Capture the cell that displays the provided text and extract its [X, Y] central coordinate. 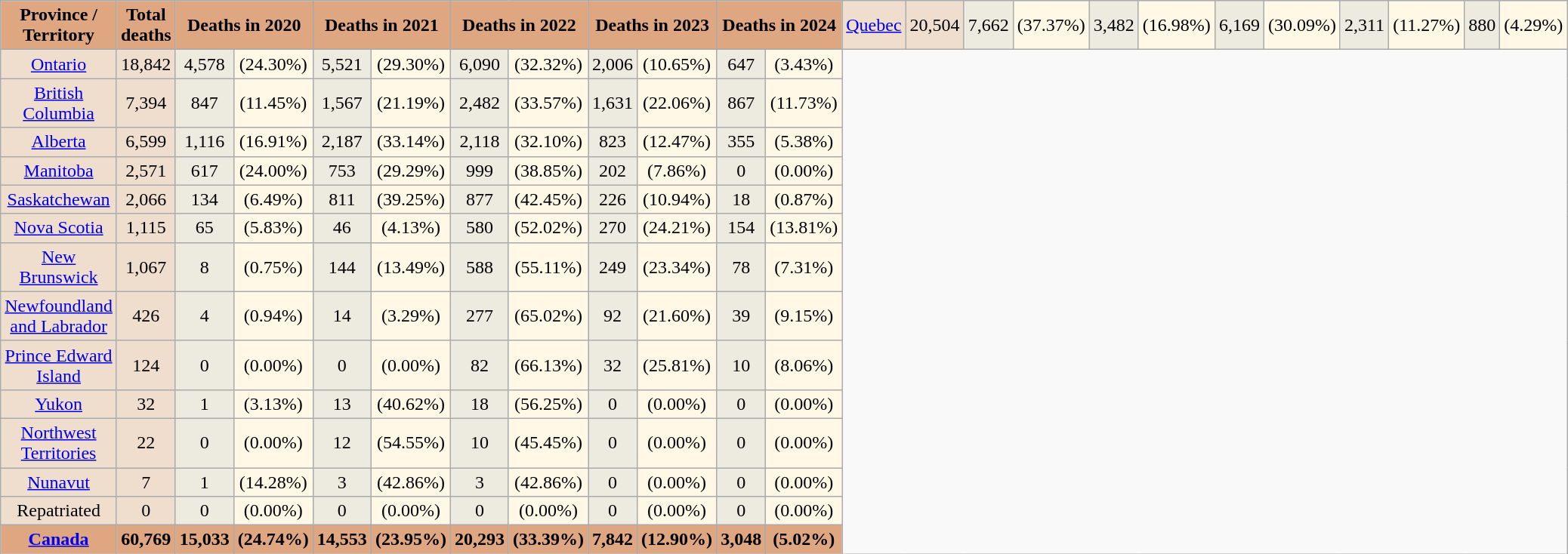
(0.94%) [273, 315]
(13.49%) [411, 267]
(3.29%) [411, 315]
(42.45%) [548, 199]
82 [479, 365]
(54.55%) [411, 442]
Alberta [59, 142]
2,571 [146, 171]
(33.39%) [548, 540]
(56.25%) [548, 404]
3,048 [742, 540]
39 [742, 315]
14 [341, 315]
(7.31%) [804, 267]
Deaths in 2024 [779, 26]
823 [613, 142]
2,006 [613, 64]
(45.45%) [548, 442]
(24.30%) [273, 64]
249 [613, 267]
(29.30%) [411, 64]
(66.13%) [548, 365]
811 [341, 199]
(11.73%) [804, 103]
(13.81%) [804, 228]
580 [479, 228]
(3.43%) [804, 64]
(5.02%) [804, 540]
Prince Edward Island [59, 365]
78 [742, 267]
(32.10%) [548, 142]
(5.38%) [804, 142]
(32.32%) [548, 64]
1,567 [341, 103]
(37.37%) [1051, 26]
18,842 [146, 64]
2,482 [479, 103]
(3.13%) [273, 404]
1,067 [146, 267]
14,553 [341, 540]
20,504 [935, 26]
5,521 [341, 64]
867 [742, 103]
6,169 [1239, 26]
426 [146, 315]
(52.02%) [548, 228]
124 [146, 365]
2,187 [341, 142]
(30.09%) [1302, 26]
1,631 [613, 103]
588 [479, 267]
(29.29%) [411, 171]
46 [341, 228]
(10.65%) [677, 64]
(9.15%) [804, 315]
355 [742, 142]
847 [204, 103]
British Columbia [59, 103]
(14.28%) [273, 482]
877 [479, 199]
7,662 [988, 26]
(4.13%) [411, 228]
(55.11%) [548, 267]
(7.86%) [677, 171]
New Brunswick [59, 267]
Deaths in 2022 [519, 26]
(33.14%) [411, 142]
(23.34%) [677, 267]
Ontario [59, 64]
753 [341, 171]
2,118 [479, 142]
(0.75%) [273, 267]
Nunavut [59, 482]
Yukon [59, 404]
(40.62%) [411, 404]
65 [204, 228]
Deaths in 2021 [381, 26]
15,033 [204, 540]
20,293 [479, 540]
(16.91%) [273, 142]
13 [341, 404]
Deaths in 2023 [653, 26]
Newfoundland and Labrador [59, 315]
(21.60%) [677, 315]
12 [341, 442]
Quebec [874, 26]
Repatriated [59, 511]
22 [146, 442]
Manitoba [59, 171]
(6.49%) [273, 199]
7,842 [613, 540]
(0.87%) [804, 199]
92 [613, 315]
Canada [59, 540]
2,066 [146, 199]
Nova Scotia [59, 228]
Total deaths [146, 26]
8 [204, 267]
(21.19%) [411, 103]
(24.74%) [273, 540]
(33.57%) [548, 103]
1,115 [146, 228]
134 [204, 199]
(10.94%) [677, 199]
6,090 [479, 64]
(65.02%) [548, 315]
(12.47%) [677, 142]
(4.29%) [1533, 26]
(16.98%) [1177, 26]
(24.21%) [677, 228]
202 [613, 171]
277 [479, 315]
4 [204, 315]
154 [742, 228]
7 [146, 482]
Northwest Territories [59, 442]
Saskatchewan [59, 199]
270 [613, 228]
(11.45%) [273, 103]
880 [1482, 26]
4,578 [204, 64]
647 [742, 64]
(38.85%) [548, 171]
Province / Territory [59, 26]
(25.81%) [677, 365]
226 [613, 199]
(12.90%) [677, 540]
(8.06%) [804, 365]
7,394 [146, 103]
2,311 [1364, 26]
Deaths in 2020 [244, 26]
(39.25%) [411, 199]
(5.83%) [273, 228]
(22.06%) [677, 103]
144 [341, 267]
(23.95%) [411, 540]
6,599 [146, 142]
60,769 [146, 540]
1,116 [204, 142]
617 [204, 171]
(24.00%) [273, 171]
3,482 [1113, 26]
999 [479, 171]
(11.27%) [1427, 26]
